For the text-containing cell, return its midpoint in [x, y] coordinate format. 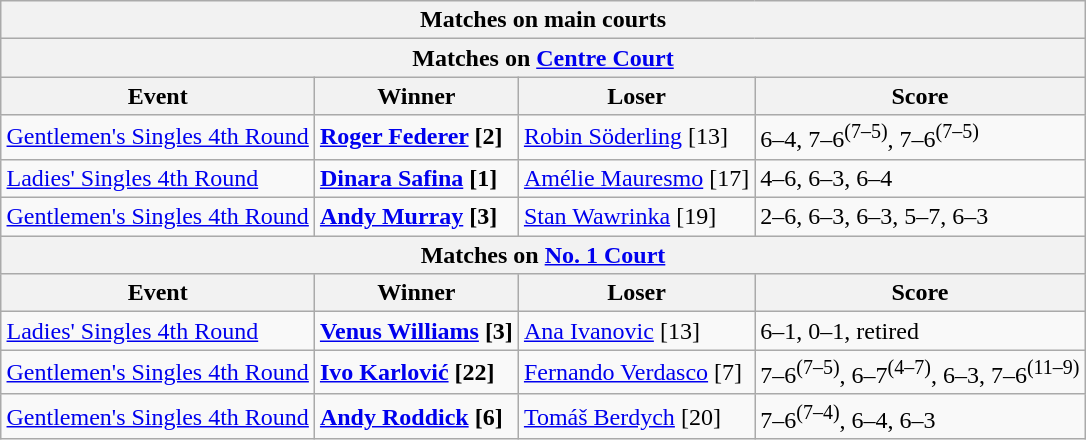
Matches on No. 1 Court [543, 255]
Dinara Safina [1] [416, 178]
Matches on main courts [543, 20]
Stan Wawrinka [19] [636, 217]
Fernando Verdasco [7] [636, 372]
Amélie Mauresmo [17] [636, 178]
6–1, 0–1, retired [920, 331]
4–6, 6–3, 6–4 [920, 178]
Roger Federer [2] [416, 138]
Andy Murray [3] [416, 217]
Venus Williams [3] [416, 331]
Robin Söderling [13] [636, 138]
Matches on Centre Court [543, 58]
Tomáš Berdych [20] [636, 416]
Ana Ivanovic [13] [636, 331]
2–6, 6–3, 6–3, 5–7, 6–3 [920, 217]
7–6(7–5), 6–7(4–7), 6–3, 7–6(11–9) [920, 372]
Ivo Karlović [22] [416, 372]
7–6(7–4), 6–4, 6–3 [920, 416]
Andy Roddick [6] [416, 416]
6–4, 7–6(7–5), 7–6(7–5) [920, 138]
